Find where the given text appears and provide that cell's center as (x, y) coordinate. 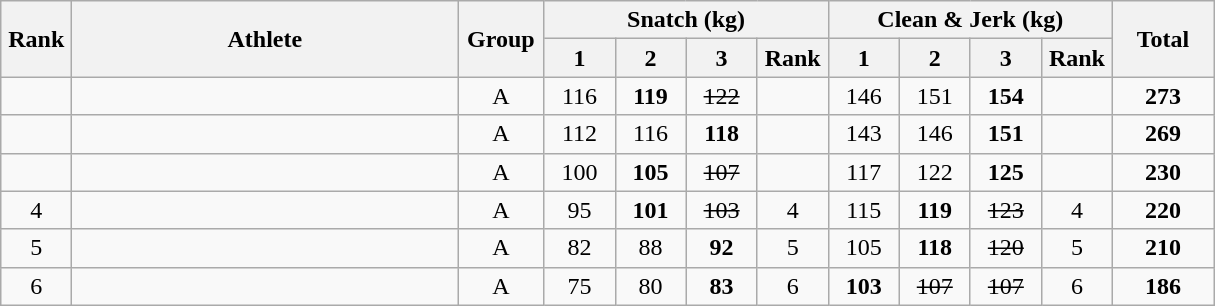
Snatch (kg) (686, 20)
117 (864, 172)
82 (580, 248)
88 (650, 248)
92 (722, 248)
273 (1162, 96)
125 (1006, 172)
80 (650, 286)
Athlete (265, 39)
115 (864, 210)
100 (580, 172)
Group (501, 39)
143 (864, 134)
154 (1006, 96)
75 (580, 286)
220 (1162, 210)
230 (1162, 172)
269 (1162, 134)
Total (1162, 39)
120 (1006, 248)
95 (580, 210)
112 (580, 134)
186 (1162, 286)
83 (722, 286)
Clean & Jerk (kg) (970, 20)
123 (1006, 210)
210 (1162, 248)
101 (650, 210)
